Output the [x, y] coordinate of the center of the cell containing the given text.  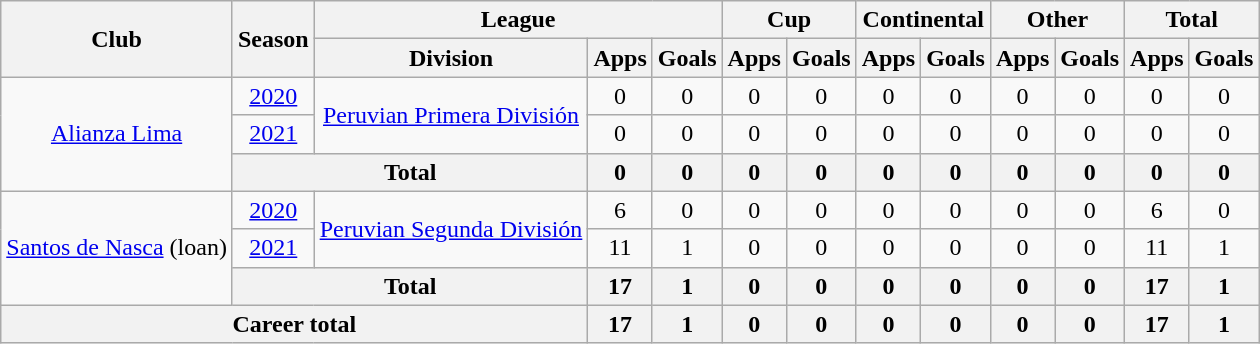
Peruvian Segunda División [451, 229]
League [518, 20]
Other [1057, 20]
Career total [294, 324]
Santos de Nasca (loan) [117, 248]
Alianza Lima [117, 134]
Cup [789, 20]
Club [117, 39]
Peruvian Primera División [451, 115]
Continental [923, 20]
Season [273, 39]
Division [451, 58]
